Pinpoint the cell where the given text exists, returning its [X, Y] midpoint coordinate. 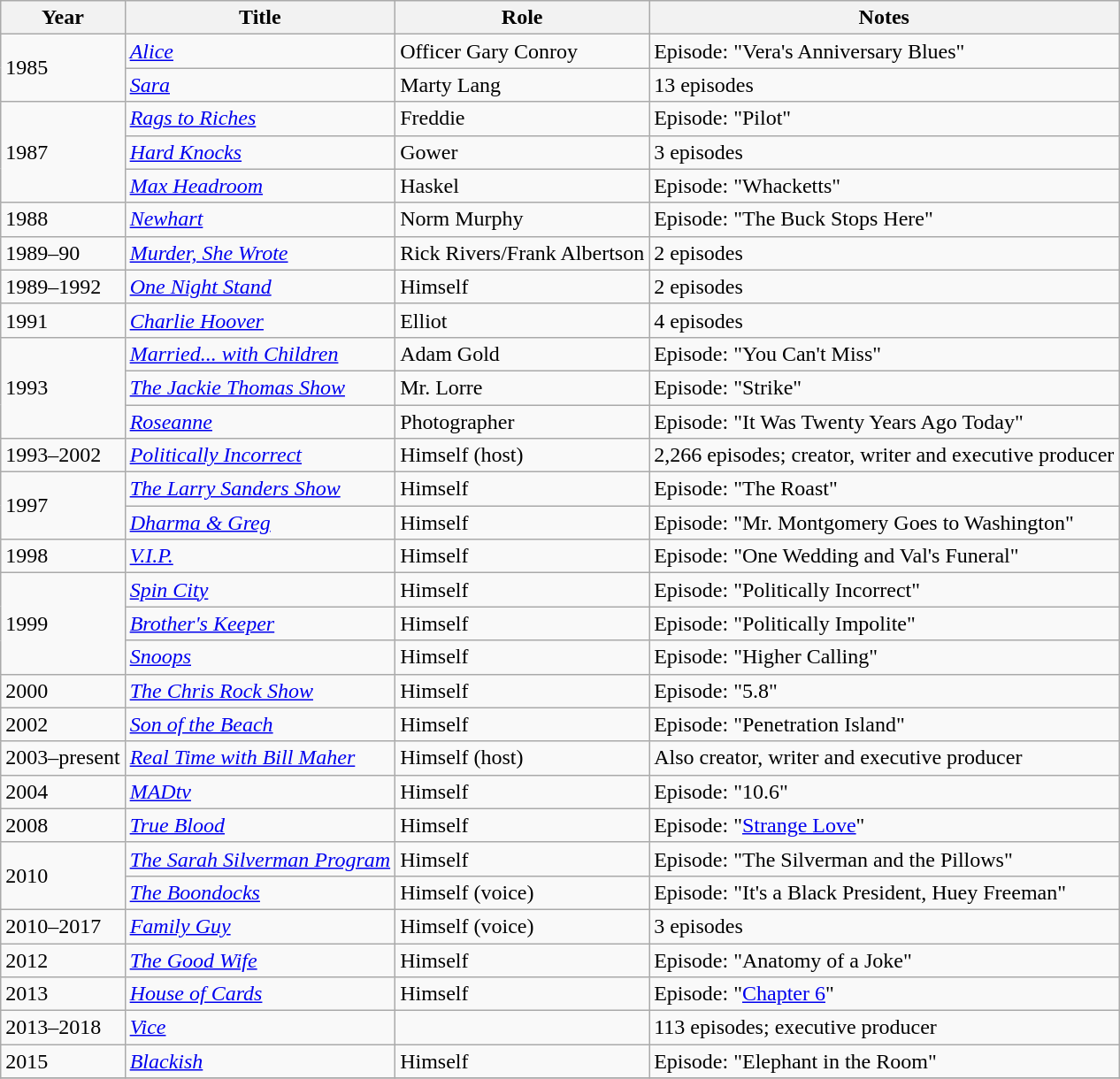
Episode: "Mr. Montgomery Goes to Washington" [885, 523]
House of Cards [260, 994]
Officer Gary Conroy [522, 51]
113 episodes; executive producer [885, 1028]
True Blood [260, 825]
2003–present [63, 758]
Episode: "The Silverman and the Pillows" [885, 859]
Freddie [522, 119]
Max Headroom [260, 186]
1993 [63, 387]
The Boondocks [260, 892]
Episode: "10.6" [885, 792]
Spin City [260, 590]
2008 [63, 825]
Gower [522, 152]
Adam Gold [522, 354]
Sara [260, 85]
Son of the Beach [260, 724]
The Larry Sanders Show [260, 489]
MADtv [260, 792]
Elliot [522, 320]
2013–2018 [63, 1028]
Politically Incorrect [260, 455]
1991 [63, 320]
Episode: "Strike" [885, 387]
1989–90 [63, 253]
1988 [63, 219]
Episode: "Whacketts" [885, 186]
Brother's Keeper [260, 624]
2015 [63, 1061]
Also creator, writer and executive producer [885, 758]
Episode: "Elephant in the Room" [885, 1061]
Rags to Riches [260, 119]
2010–2017 [63, 926]
Episode: "One Wedding and Val's Funeral" [885, 556]
Role [522, 18]
Blackish [260, 1061]
1998 [63, 556]
The Sarah Silverman Program [260, 859]
Episode: "It's a Black President, Huey Freeman" [885, 892]
Year [63, 18]
Episode: "Penetration Island" [885, 724]
Episode: "Vera's Anniversary Blues" [885, 51]
Mr. Lorre [522, 387]
Notes [885, 18]
Marty Lang [522, 85]
Episode: "5.8" [885, 691]
2002 [63, 724]
The Jackie Thomas Show [260, 387]
Rick Rivers/Frank Albertson [522, 253]
Photographer [522, 422]
Family Guy [260, 926]
2,266 episodes; creator, writer and executive producer [885, 455]
The Chris Rock Show [260, 691]
Murder, She Wrote [260, 253]
Episode: "It Was Twenty Years Ago Today" [885, 422]
1985 [63, 68]
Newhart [260, 219]
Episode: "You Can't Miss" [885, 354]
Vice [260, 1028]
2000 [63, 691]
The Good Wife [260, 960]
Episode: "Pilot" [885, 119]
Title [260, 18]
1997 [63, 506]
Episode: "The Roast" [885, 489]
2013 [63, 994]
Episode: "Strange Love" [885, 825]
4 episodes [885, 320]
Episode: "The Buck Stops Here" [885, 219]
Haskel [522, 186]
2004 [63, 792]
2010 [63, 876]
Roseanne [260, 422]
V.I.P. [260, 556]
Alice [260, 51]
Hard Knocks [260, 152]
Episode: "Politically Impolite" [885, 624]
One Night Stand [260, 287]
Charlie Hoover [260, 320]
1987 [63, 152]
Snoops [260, 657]
1999 [63, 624]
1993–2002 [63, 455]
Episode: "Chapter 6" [885, 994]
Married... with Children [260, 354]
1989–1992 [63, 287]
Episode: "Higher Calling" [885, 657]
Episode: "Politically Incorrect" [885, 590]
2012 [63, 960]
Norm Murphy [522, 219]
Episode: "Anatomy of a Joke" [885, 960]
Real Time with Bill Maher [260, 758]
Dharma & Greg [260, 523]
13 episodes [885, 85]
